Provide the (X, Y) coordinate of the cell's center where the given text is located.  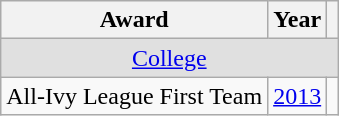
All-Ivy League First Team (134, 96)
College (170, 58)
Year (298, 20)
2013 (298, 96)
Award (134, 20)
